Output the (X, Y) coordinate of the center of the cell containing the given text.  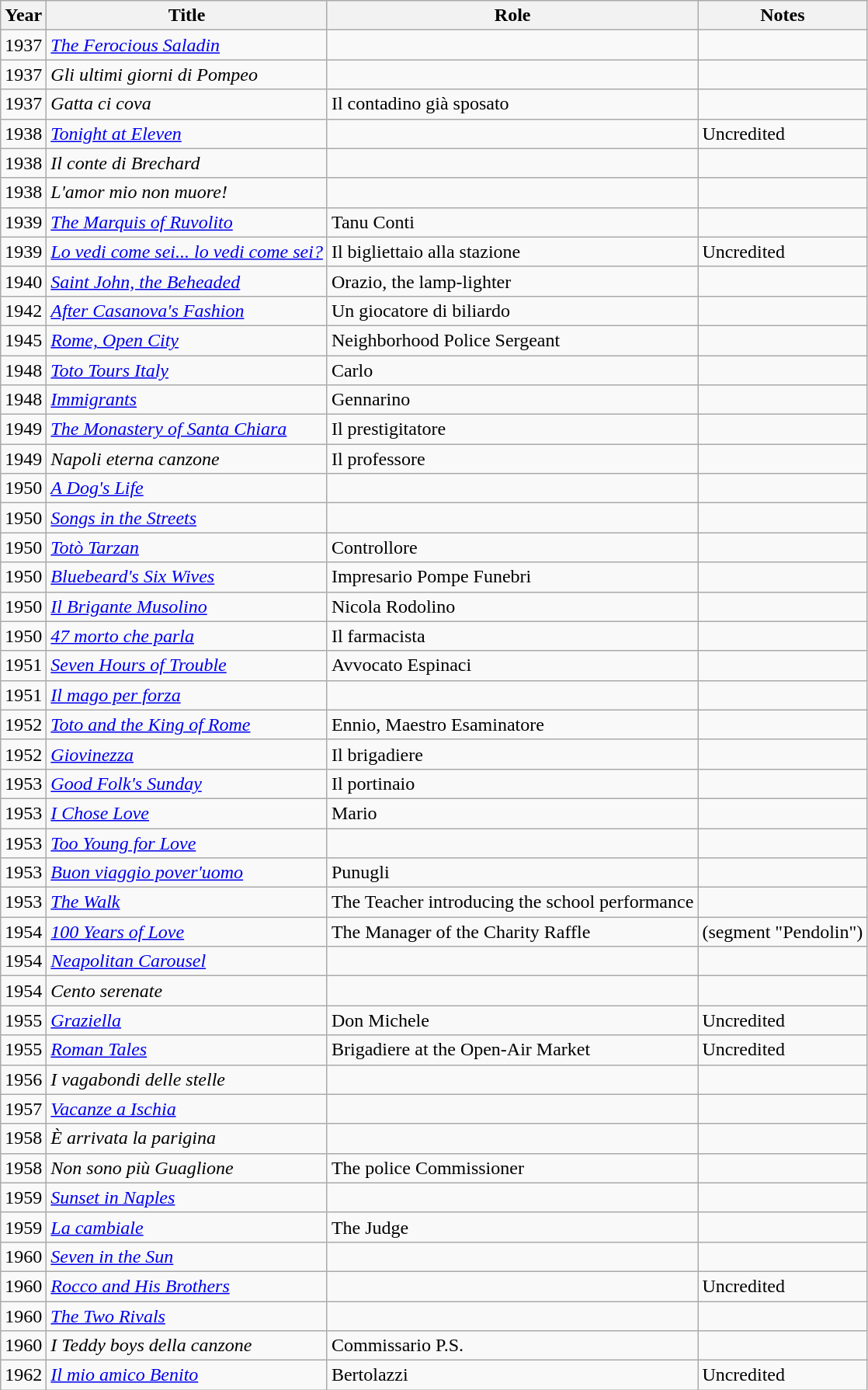
Il bigliettaio alla stazione (512, 252)
Giovinezza (187, 754)
Saint John, the Beheaded (187, 281)
Gli ultimi giorni di Pompeo (187, 75)
Commissario P.S. (512, 1346)
Il Brigante Musolino (187, 606)
Il prestigitatore (512, 429)
Too Young for Love (187, 843)
Roman Tales (187, 1050)
La cambiale (187, 1227)
Il farmacista (512, 636)
Gatta ci cova (187, 104)
The Manager of the Charity Raffle (512, 932)
L'amor mio non muore! (187, 193)
Year (23, 16)
Impresario Pompe Funebri (512, 577)
100 Years of Love (187, 932)
Controllore (512, 547)
Brigadiere at the Open-Air Market (512, 1050)
The police Commissioner (512, 1168)
Tanu Conti (512, 222)
Il contadino già sposato (512, 104)
Il portinaio (512, 784)
Graziella (187, 1020)
Buon viaggio pover'uomo (187, 873)
I Chose Love (187, 813)
The Monastery of Santa Chiara (187, 429)
È arrivata la parigina (187, 1138)
Role (512, 16)
Good Folk's Sunday (187, 784)
Don Michele (512, 1020)
Toto Tours Italy (187, 370)
Avvocato Espinaci (512, 665)
Orazio, the lamp-lighter (512, 281)
47 morto che parla (187, 636)
The Two Rivals (187, 1316)
The Teacher introducing the school performance (512, 902)
I Teddy boys della canzone (187, 1346)
Il conte di Brechard (187, 163)
Un giocatore di biliardo (512, 311)
1957 (23, 1109)
Songs in the Streets (187, 518)
1942 (23, 311)
Neighborhood Police Sergeant (512, 340)
Carlo (512, 370)
Toto and the King of Rome (187, 725)
Title (187, 16)
The Walk (187, 902)
Il mio amico Benito (187, 1375)
Il brigadiere (512, 754)
1956 (23, 1079)
The Ferocious Saladin (187, 45)
Sunset in Naples (187, 1197)
Ennio, Maestro Esaminatore (512, 725)
Tonight at Eleven (187, 134)
Cento serenate (187, 991)
1962 (23, 1375)
Lo vedi come sei... lo vedi come sei? (187, 252)
Punugli (512, 873)
Rome, Open City (187, 340)
Rocco and His Brothers (187, 1286)
Gennarino (512, 400)
Immigrants (187, 400)
Bluebeard's Six Wives (187, 577)
1940 (23, 281)
Non sono più Guaglione (187, 1168)
Nicola Rodolino (512, 606)
Totò Tarzan (187, 547)
The Judge (512, 1227)
(segment "Pendolin") (783, 932)
Napoli eterna canzone (187, 459)
Seven in the Sun (187, 1256)
Seven Hours of Trouble (187, 665)
The Marquis of Ruvolito (187, 222)
Bertolazzi (512, 1375)
Notes (783, 16)
After Casanova's Fashion (187, 311)
Neapolitan Carousel (187, 961)
I vagabondi delle stelle (187, 1079)
Il mago per forza (187, 695)
Mario (512, 813)
Il professore (512, 459)
A Dog's Life (187, 488)
1945 (23, 340)
Vacanze a Ischia (187, 1109)
